Output the [X, Y] coordinate of the center of the cell containing the given text.  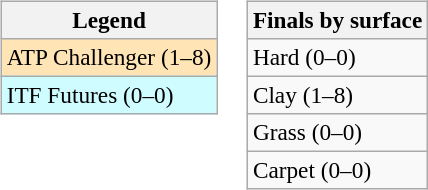
Grass (0–0) [337, 133]
Clay (1–8) [337, 95]
ITF Futures (0–0) [108, 95]
Hard (0–0) [337, 57]
Carpet (0–0) [337, 171]
Legend [108, 20]
ATP Challenger (1–8) [108, 57]
Finals by surface [337, 20]
